Find where the given text appears and provide that cell's center as (x, y) coordinate. 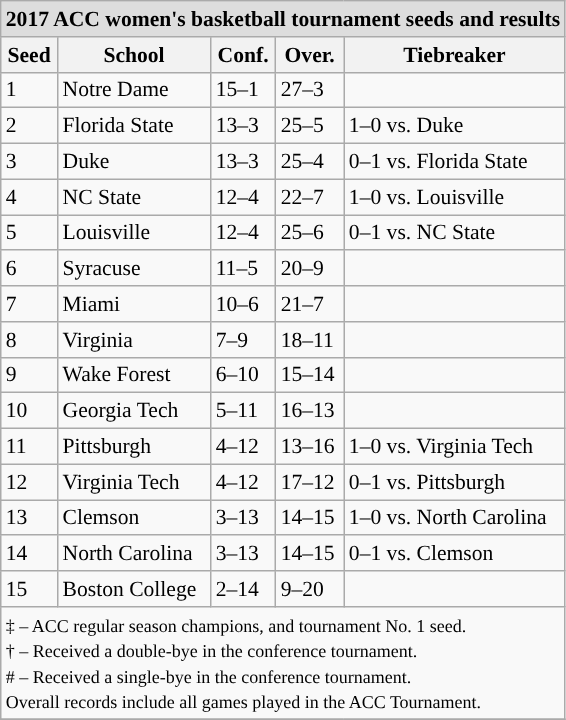
7–9 (244, 340)
7 (30, 304)
Boston College (134, 589)
0–1 vs. Pittsburgh (454, 482)
1–0 vs. North Carolina (454, 518)
2017 ACC women's basketball tournament seeds and results (283, 19)
Syracuse (134, 269)
1 (30, 90)
Florida State (134, 126)
0–1 vs. Florida State (454, 162)
11–5 (244, 269)
4 (30, 197)
5–11 (244, 411)
2–14 (244, 589)
13–16 (310, 447)
NC State (134, 197)
8 (30, 340)
13 (30, 518)
10–6 (244, 304)
9 (30, 375)
Virginia (134, 340)
Miami (134, 304)
5 (30, 233)
Virginia Tech (134, 482)
25–4 (310, 162)
14 (30, 554)
20–9 (310, 269)
12 (30, 482)
0–1 vs. NC State (454, 233)
16–13 (310, 411)
27–3 (310, 90)
6–10 (244, 375)
Pittsburgh (134, 447)
School (134, 55)
1–0 vs. Duke (454, 126)
18–11 (310, 340)
15–14 (310, 375)
Duke (134, 162)
21–7 (310, 304)
11 (30, 447)
1–0 vs. Virginia Tech (454, 447)
Seed (30, 55)
Conf. (244, 55)
15–1 (244, 90)
15 (30, 589)
North Carolina (134, 554)
22–7 (310, 197)
Tiebreaker (454, 55)
17–12 (310, 482)
Notre Dame (134, 90)
10 (30, 411)
3 (30, 162)
6 (30, 269)
Louisville (134, 233)
0–1 vs. Clemson (454, 554)
Wake Forest (134, 375)
25–6 (310, 233)
Over. (310, 55)
1–0 vs. Louisville (454, 197)
25–5 (310, 126)
Georgia Tech (134, 411)
9–20 (310, 589)
2 (30, 126)
Clemson (134, 518)
